Return the (X, Y) coordinate for the center point of the cell that contains the specified text.  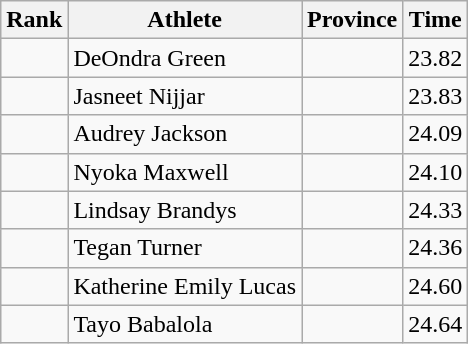
Rank (34, 20)
Lindsay Brandys (185, 210)
Jasneet Nijjar (185, 96)
Katherine Emily Lucas (185, 286)
24.36 (436, 248)
24.60 (436, 286)
24.64 (436, 324)
23.82 (436, 58)
23.83 (436, 96)
Audrey Jackson (185, 134)
Tegan Turner (185, 248)
24.10 (436, 172)
Province (352, 20)
Nyoka Maxwell (185, 172)
Tayo Babalola (185, 324)
24.33 (436, 210)
Athlete (185, 20)
24.09 (436, 134)
Time (436, 20)
DeOndra Green (185, 58)
